Return the [X, Y] coordinate for the center point of the cell that contains the specified text.  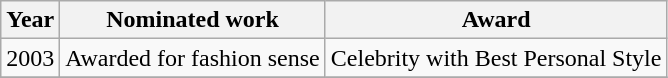
2003 [30, 58]
Year [30, 20]
Award [496, 20]
Awarded for fashion sense [192, 58]
Celebrity with Best Personal Style [496, 58]
Nominated work [192, 20]
